Determine the [X, Y] coordinate at the center of the cell enclosing the given text.  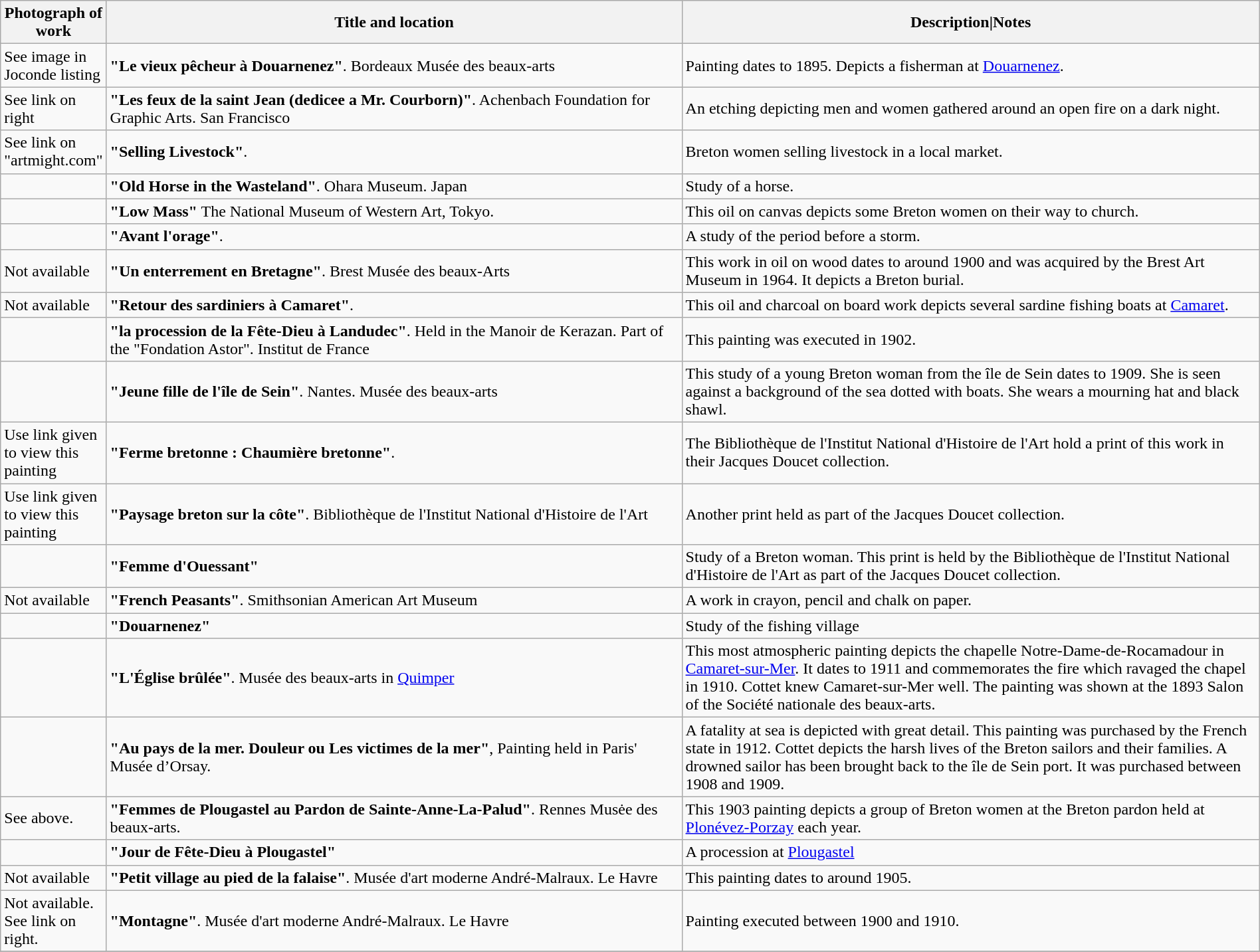
This work in oil on wood dates to around 1900 and was acquired by the Brest Art Museum in 1964. It depicts a Breton burial. [970, 271]
Study of a horse. [970, 186]
Description|Notes [970, 23]
"Jour de Fête-Dieu à Plougastel" [394, 852]
Breton women selling livestock in a local market. [970, 151]
"la procession de la Fête-Dieu à Landudec". Held in the Manoir de Kerazan. Part of the "Fondation Astor". Institut de France [394, 339]
See above. [53, 818]
"Femmes de Plougastel au Pardon de Sainte-Anne-La-Palud". Rennes Musėe des beaux-arts. [394, 818]
"Douarnenez" [394, 626]
"Paysage breton sur la côte". Bibliothèque de l'Institut National d'Histoire de l'Art [394, 514]
A study of the period before a storm. [970, 237]
"Petit village au pied de la falaise". Musée d'art moderne André-Malraux. Le Havre [394, 878]
Photograph of work [53, 23]
"French Peasants". Smithsonian American Art Museum [394, 601]
This painting was executed in 1902. [970, 339]
"Selling Livestock". [394, 151]
"Avant l'orage". [394, 237]
Another print held as part of the Jacques Doucet collection. [970, 514]
See image in Joconde listing [53, 65]
This oil and charcoal on board work depicts several sardine fishing boats at Camaret. [970, 305]
Title and location [394, 23]
"Le vieux pêcheur à Douarnenez". Bordeaux Musée des beaux-arts [394, 65]
"Femme d'Ouessant" [394, 566]
A work in crayon, pencil and chalk on paper. [970, 601]
A procession at Plougastel [970, 852]
Painting dates to 1895. Depicts a fisherman at Douarnenez. [970, 65]
"Retour des sardiniers à Camaret". [394, 305]
"Jeune fille de l'île de Sein". Nantes. Musée des beaux-arts [394, 391]
"Montagne". Musée d'art moderne André-Malraux. Le Havre [394, 921]
"Old Horse in the Wasteland". Ohara Museum. Japan [394, 186]
See link on "artmight.com" [53, 151]
"Les feux de la saint Jean (dedicee a Mr. Courborn)". Achenbach Foundation for Graphic Arts. San Francisco [394, 109]
See link on right [53, 109]
The Bibliothèque de l'Institut National d'Histoire de l'Art hold a print of this work in their Jacques Doucet collection. [970, 452]
An etching depicting men and women gathered around an open fire on a dark night. [970, 109]
"Un enterrement en Bretagne". Brest Musée des beaux-Arts [394, 271]
"L'Église brûlée". Musée des beaux-arts in Quimper [394, 678]
Study of a Breton woman. This print is held by the Bibliothèque de l'Institut National d'Histoire de l'Art as part of the Jacques Doucet collection. [970, 566]
Study of the fishing village [970, 626]
This painting dates to around 1905. [970, 878]
"Au pays de la mer. Douleur ou Les victimes de la mer", Painting held in Paris' Musée d’Orsay. [394, 757]
Not available. See link on right. [53, 921]
This 1903 painting depicts a group of Breton women at the Breton pardon held at Plonévez-Porzay each year. [970, 818]
Painting executed between 1900 and 1910. [970, 921]
"Ferme bretonne : Chaumière bretonne". [394, 452]
This oil on canvas depicts some Breton women on their way to church. [970, 211]
"Low Mass" The National Museum of Western Art, Tokyo. [394, 211]
